Provide the (X, Y) coordinate of the cell's center where the given text is located.  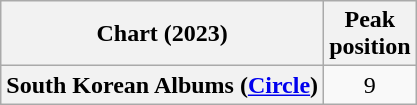
Chart (2023) (162, 34)
Peakposition (370, 34)
9 (370, 85)
South Korean Albums (Circle) (162, 85)
